Provide the (X, Y) coordinate of the cell's center where the given text is located.  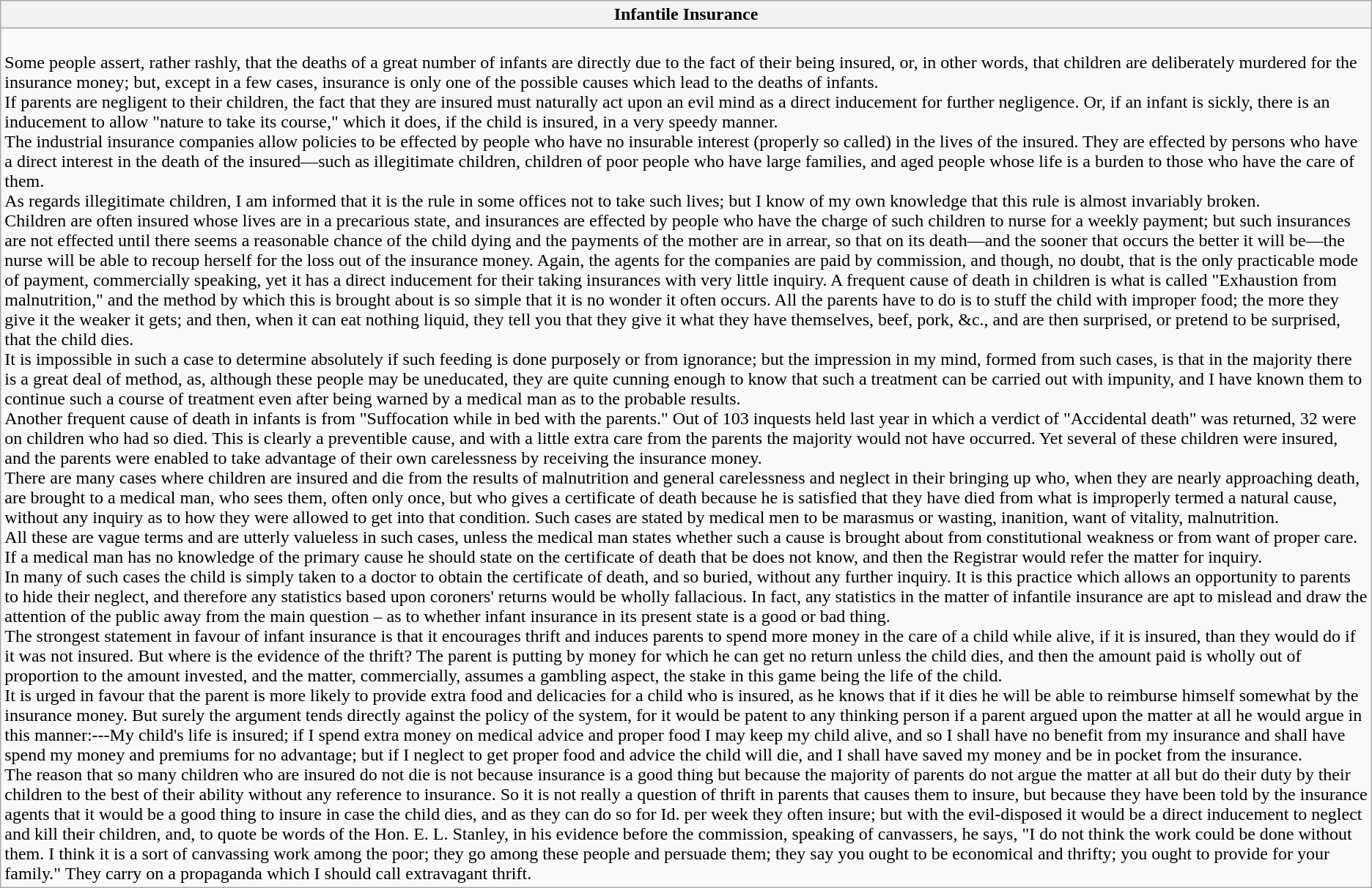
Infantile Insurance (686, 15)
